For the text-containing cell, return its midpoint in [x, y] coordinate format. 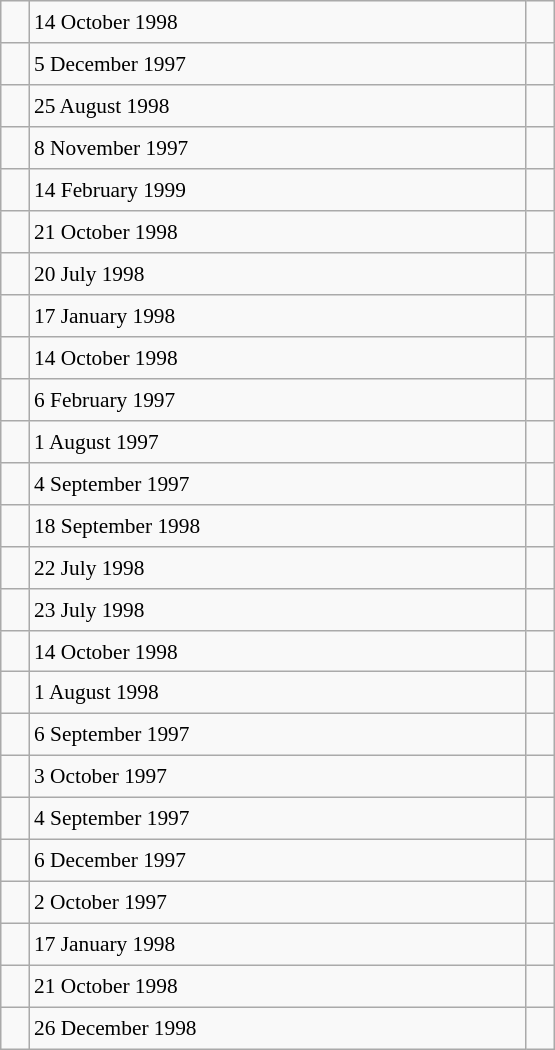
23 July 1998 [278, 609]
6 September 1997 [278, 735]
20 July 1998 [278, 274]
14 February 1999 [278, 190]
1 August 1997 [278, 441]
1 August 1998 [278, 693]
25 August 1998 [278, 106]
3 October 1997 [278, 777]
6 December 1997 [278, 861]
8 November 1997 [278, 148]
18 September 1998 [278, 525]
5 December 1997 [278, 64]
2 October 1997 [278, 903]
26 December 1998 [278, 1028]
6 February 1997 [278, 399]
22 July 1998 [278, 567]
